Find where the given text appears and provide that cell's center as [X, Y] coordinate. 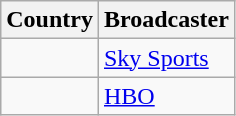
Sky Sports [166, 58]
HBO [166, 96]
Country [50, 20]
Broadcaster [166, 20]
